Identify which cell holds the provided text, then report its (x, y) central coordinate. 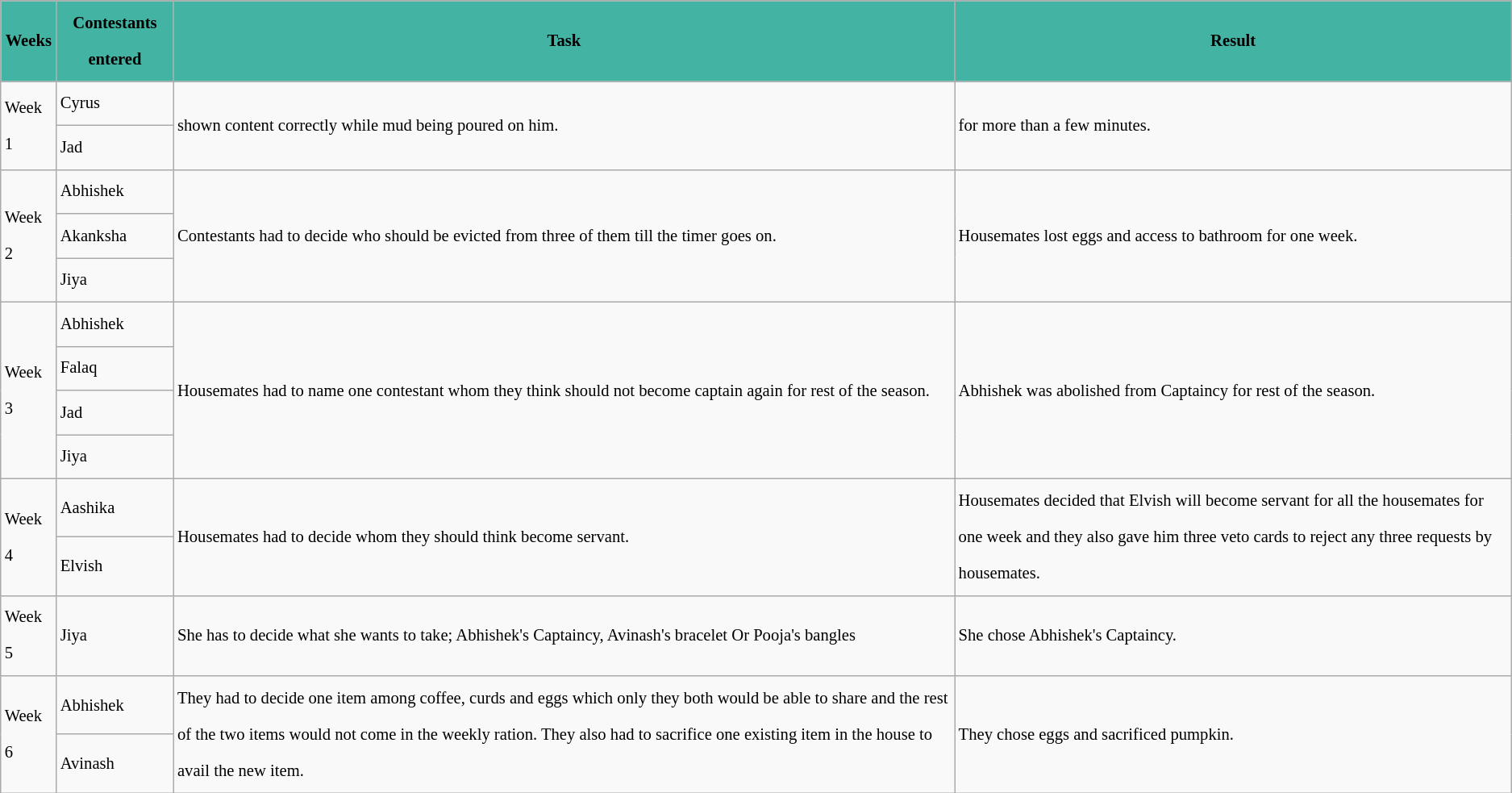
Week 4 (29, 537)
Aashika (115, 507)
Elvish (115, 566)
Weeks (29, 40)
Week 1 (29, 125)
Housemates had to name one contestant whom they think should not become captain again for rest of the season. (564, 390)
Week 5 (29, 636)
Week 6 (29, 734)
Avinash (115, 763)
She has to decide what she wants to take; Abhishek's Captaincy, Avinash's bracelet Or Pooja's bangles (564, 636)
Result (1234, 40)
Week 3 (29, 390)
Contestants entered (115, 40)
Abhishek was abolished from Captaincy for rest of the season. (1234, 390)
Task (564, 40)
Falaq (115, 368)
Week 2 (29, 236)
shown content correctly while mud being poured on him. (564, 125)
for more than a few minutes. (1234, 125)
Housemates had to decide whom they should think become servant. (564, 537)
She chose Abhishek's Captaincy. (1234, 636)
Contestants had to decide who should be evicted from three of them till the timer goes on. (564, 236)
Akanksha (115, 236)
Housemates lost eggs and access to bathroom for one week. (1234, 236)
Cyrus (115, 103)
They chose eggs and sacrificed pumpkin. (1234, 734)
